Scan for the cell matching the given text and deliver its (X, Y) coordinate at center. 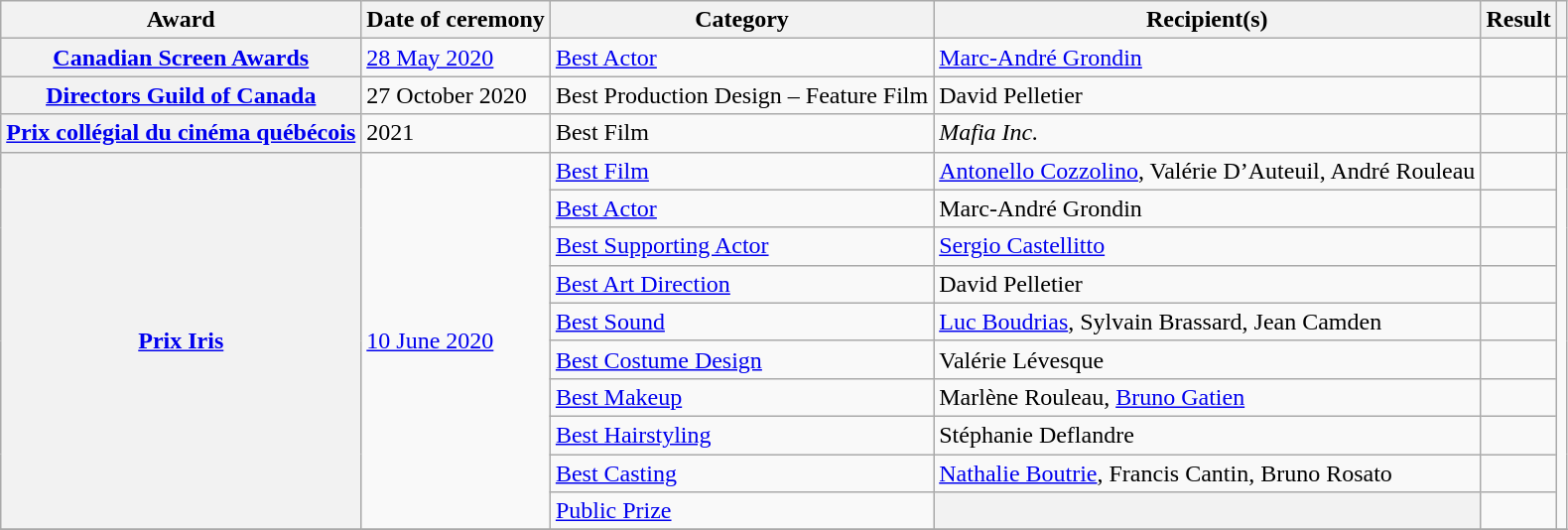
Directors Guild of Canada (181, 95)
Best Production Design – Feature Film (741, 95)
Luc Boudrias, Sylvain Brassard, Jean Camden (1207, 322)
Result (1518, 20)
27 October 2020 (457, 95)
Best Supporting Actor (741, 246)
Sergio Castellitto (1207, 246)
28 May 2020 (457, 58)
Valérie Lévesque (1207, 359)
Best Sound (741, 322)
2021 (457, 133)
Recipient(s) (1207, 20)
Public Prize (741, 511)
Nathalie Boutrie, Francis Cantin, Bruno Rosato (1207, 473)
Best Costume Design (741, 359)
Stéphanie Deflandre (1207, 435)
10 June 2020 (457, 341)
Category (741, 20)
Prix Iris (181, 341)
Best Casting (741, 473)
Mafia Inc. (1207, 133)
Award (181, 20)
Antonello Cozzolino, Valérie D’Auteuil, André Rouleau (1207, 171)
Best Hairstyling (741, 435)
Canadian Screen Awards (181, 58)
Prix collégial du cinéma québécois (181, 133)
Best Art Direction (741, 284)
Date of ceremony (457, 20)
Best Makeup (741, 397)
Marlène Rouleau, Bruno Gatien (1207, 397)
